Output the (X, Y) coordinate of the center of the cell containing the given text.  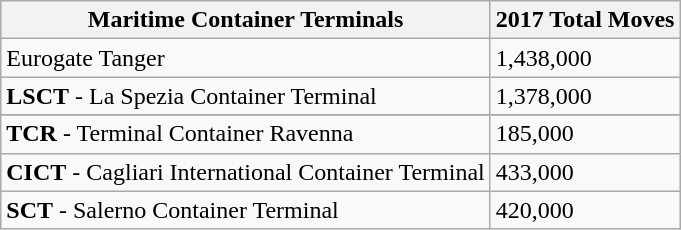
Maritime Container Terminals (246, 20)
2017 Total Moves (585, 20)
433,000 (585, 172)
LSCT - La Spezia Container Terminal (246, 96)
1,438,000 (585, 58)
CICT - Cagliari International Container Terminal (246, 172)
1,378,000 (585, 96)
420,000 (585, 210)
Eurogate Tanger (246, 58)
185,000 (585, 134)
SCT - Salerno Container Terminal (246, 210)
TCR - Terminal Container Ravenna (246, 134)
